Detect which cell encompasses the target text, then output its (X, Y) center coordinate. 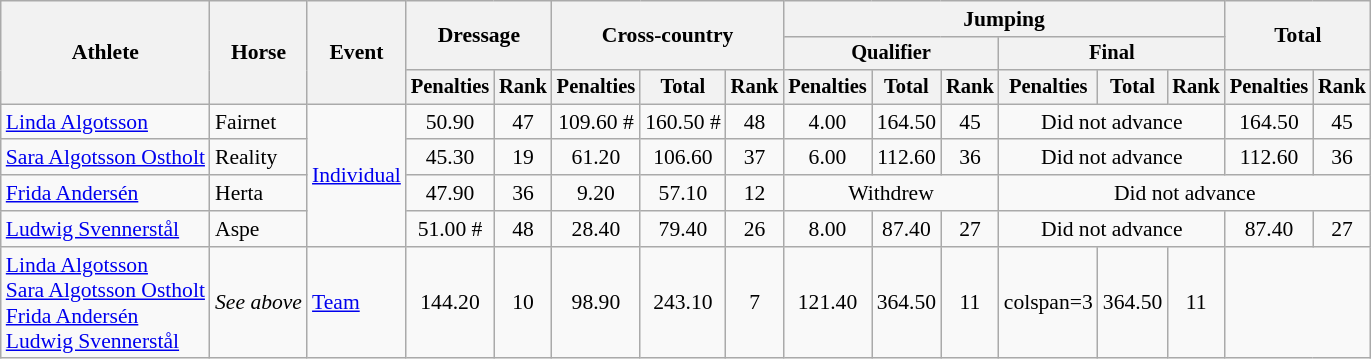
51.00 # (450, 229)
4.00 (827, 122)
Linda AlgotssonSara Algotsson OstholtFrida AndersénLudwig Svennerstål (106, 303)
47.90 (450, 193)
144.20 (450, 303)
Team (356, 303)
6.00 (827, 158)
50.90 (450, 122)
79.40 (683, 229)
160.50 # (683, 122)
Withdrew (890, 193)
See above (258, 303)
Individual (356, 175)
19 (523, 158)
Qualifier (890, 54)
Ludwig Svennerstål (106, 229)
Athlete (106, 52)
26 (755, 229)
Aspe (258, 229)
Event (356, 52)
57.10 (683, 193)
Herta (258, 193)
Dressage (479, 36)
9.20 (596, 193)
98.90 (596, 303)
12 (755, 193)
colspan=3 (1048, 303)
61.20 (596, 158)
Final (1112, 54)
28.40 (596, 229)
243.10 (683, 303)
Linda Algotsson (106, 122)
Fairnet (258, 122)
47 (523, 122)
Jumping (1004, 19)
Reality (258, 158)
8.00 (827, 229)
Cross-country (668, 36)
Horse (258, 52)
106.60 (683, 158)
109.60 # (596, 122)
45.30 (450, 158)
37 (755, 158)
10 (523, 303)
Sara Algotsson Ostholt (106, 158)
7 (755, 303)
Frida Andersén (106, 193)
121.40 (827, 303)
